Extract the (X, Y) coordinate from the center of the cell holding the provided text.  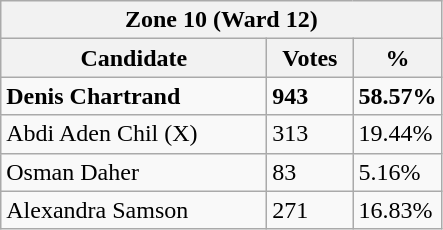
271 (310, 210)
Candidate (134, 58)
Zone 10 (Ward 12) (222, 20)
16.83% (398, 210)
58.57% (398, 96)
5.16% (398, 172)
Denis Chartrand (134, 96)
Votes (310, 58)
83 (310, 172)
313 (310, 134)
Osman Daher (134, 172)
Abdi Aden Chil (X) (134, 134)
Alexandra Samson (134, 210)
19.44% (398, 134)
943 (310, 96)
% (398, 58)
